Capture the cell that displays the provided text and extract its [x, y] central coordinate. 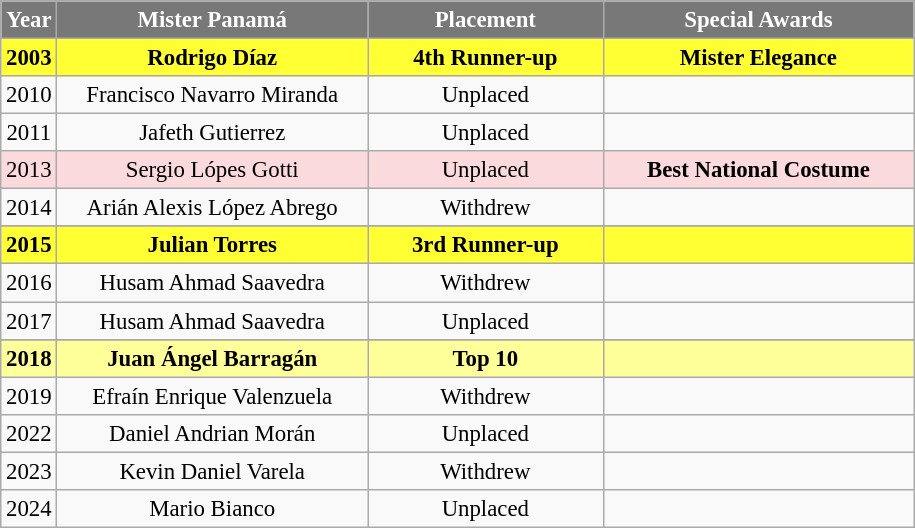
2019 [29, 396]
Kevin Daniel Varela [212, 471]
Rodrigo Díaz [212, 58]
Mister Panamá [212, 20]
Daniel Andrian Morán [212, 433]
Arián Alexis López Abrego [212, 208]
Efraín Enrique Valenzuela [212, 396]
Jafeth Gutierrez [212, 133]
2016 [29, 283]
Placement [486, 20]
2015 [29, 245]
2023 [29, 471]
2010 [29, 95]
Top 10 [486, 358]
2017 [29, 321]
Sergio Lópes Gotti [212, 170]
4th Runner-up [486, 58]
2024 [29, 509]
3rd Runner-up [486, 245]
Julian Torres [212, 245]
2022 [29, 433]
Best National Costume [758, 170]
Mister Elegance [758, 58]
Special Awards [758, 20]
2013 [29, 170]
2014 [29, 208]
Juan Ángel Barragán [212, 358]
2003 [29, 58]
2018 [29, 358]
Mario Bianco [212, 509]
Year [29, 20]
2011 [29, 133]
Francisco Navarro Miranda [212, 95]
